Locate the cell with the specified text and output its (x, y) center coordinate. 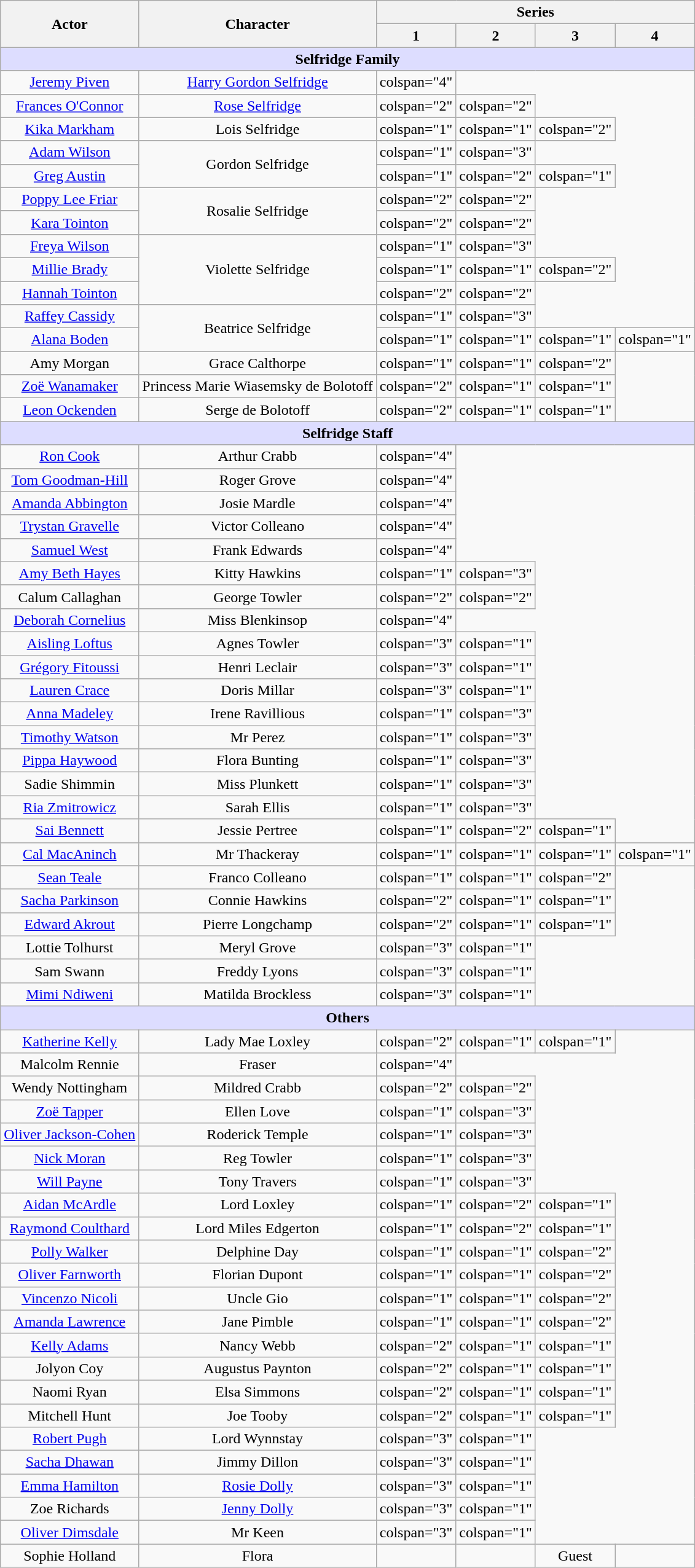
Nancy Webb (257, 1345)
Trystan Gravelle (70, 527)
Jenny Dolly (257, 1509)
Aisling Loftus (70, 643)
Violette Selfridge (257, 269)
Miss Blenkinsop (257, 620)
Cal MacAninch (70, 854)
Jessie Pertree (257, 831)
Character (257, 24)
Grégory Fitoussi (70, 667)
Raffey Cassidy (70, 316)
Ron Cook (70, 457)
Pippa Haywood (70, 761)
4 (655, 36)
Malcolm Rennie (70, 1065)
Kitty Hawkins (257, 573)
Lottie Tolhurst (70, 947)
Roger Grove (257, 480)
Jane Pimble (257, 1322)
Sacha Dhawan (70, 1462)
Jimmy Dillon (257, 1462)
Adam Wilson (70, 152)
Amanda Abbington (70, 503)
Naomi Ryan (70, 1392)
Doris Millar (257, 691)
Samuel West (70, 550)
Mr Thackeray (257, 854)
Rosie Dolly (257, 1486)
Miss Plunkett (257, 784)
Vincenzo Nicoli (70, 1298)
Lois Selfridge (257, 129)
Serge de Bolotoff (257, 410)
Timothy Watson (70, 737)
Sean Teale (70, 877)
Zoë Tapper (70, 1111)
Aidan McArdle (70, 1205)
Oliver Dimsdale (70, 1532)
Mimi Ndiweni (70, 994)
Amy Beth Hayes (70, 573)
Frances O'Connor (70, 106)
Raymond Coulthard (70, 1228)
Polly Walker (70, 1252)
3 (575, 36)
Series (535, 12)
Guest (575, 1556)
Emma Hamilton (70, 1486)
Mitchell Hunt (70, 1415)
Amy Morgan (70, 363)
Zoë Wanamaker (70, 386)
Ria Zmitrowicz (70, 807)
Pierre Longchamp (257, 924)
Irene Ravillious (257, 714)
Beatrice Selfridge (257, 328)
Elsa Simmons (257, 1392)
Henri Leclair (257, 667)
Sarah Ellis (257, 807)
Kika Markham (70, 129)
Selfridge Family (348, 59)
Nick Moran (70, 1158)
Flora (257, 1556)
Amanda Lawrence (70, 1322)
Anna Madeley (70, 714)
Alana Boden (70, 340)
Others (348, 1017)
Lauren Crace (70, 691)
Rosalie Selfridge (257, 211)
Lord Miles Edgerton (257, 1228)
Florian Dupont (257, 1275)
Freddy Lyons (257, 971)
2 (496, 36)
Zoe Richards (70, 1509)
Leon Ockenden (70, 410)
Joe Tooby (257, 1415)
Rose Selfridge (257, 106)
Edward Akrout (70, 924)
Matilda Brockless (257, 994)
Lord Loxley (257, 1205)
Sacha Parkinson (70, 901)
Roderick Temple (257, 1135)
Sai Bennett (70, 831)
Sadie Shimmin (70, 784)
Ellen Love (257, 1111)
Selfridge Staff (348, 433)
Oliver Farnworth (70, 1275)
Katherine Kelly (70, 1041)
Mr Perez (257, 737)
Fraser (257, 1065)
Jeremy Piven (70, 82)
Uncle Gio (257, 1298)
Mildred Crabb (257, 1088)
Millie Brady (70, 269)
Flora Bunting (257, 761)
Connie Hawkins (257, 901)
Actor (70, 24)
Hannah Tointon (70, 293)
Delphine Day (257, 1252)
Kara Tointon (70, 222)
Deborah Cornelius (70, 620)
Lady Mae Loxley (257, 1041)
Grace Calthorpe (257, 363)
Robert Pugh (70, 1439)
Tom Goodman-Hill (70, 480)
Mr Keen (257, 1532)
Freya Wilson (70, 246)
Poppy Lee Friar (70, 199)
Gordon Selfridge (257, 164)
Victor Colleano (257, 527)
Agnes Towler (257, 643)
Princess Marie Wiasemsky de Bolotoff (257, 386)
Frank Edwards (257, 550)
Harry Gordon Selfridge (257, 82)
1 (416, 36)
Oliver Jackson-Cohen (70, 1135)
Will Payne (70, 1182)
Sam Swann (70, 971)
Jolyon Coy (70, 1368)
Calum Callaghan (70, 597)
Kelly Adams (70, 1345)
George Towler (257, 597)
Josie Mardle (257, 503)
Meryl Grove (257, 947)
Tony Travers (257, 1182)
Lord Wynnstay (257, 1439)
Greg Austin (70, 176)
Sophie Holland (70, 1556)
Franco Colleano (257, 877)
Arthur Crabb (257, 457)
Wendy Nottingham (70, 1088)
Augustus Paynton (257, 1368)
Reg Towler (257, 1158)
